Detect which cell encompasses the target text, then output its (X, Y) center coordinate. 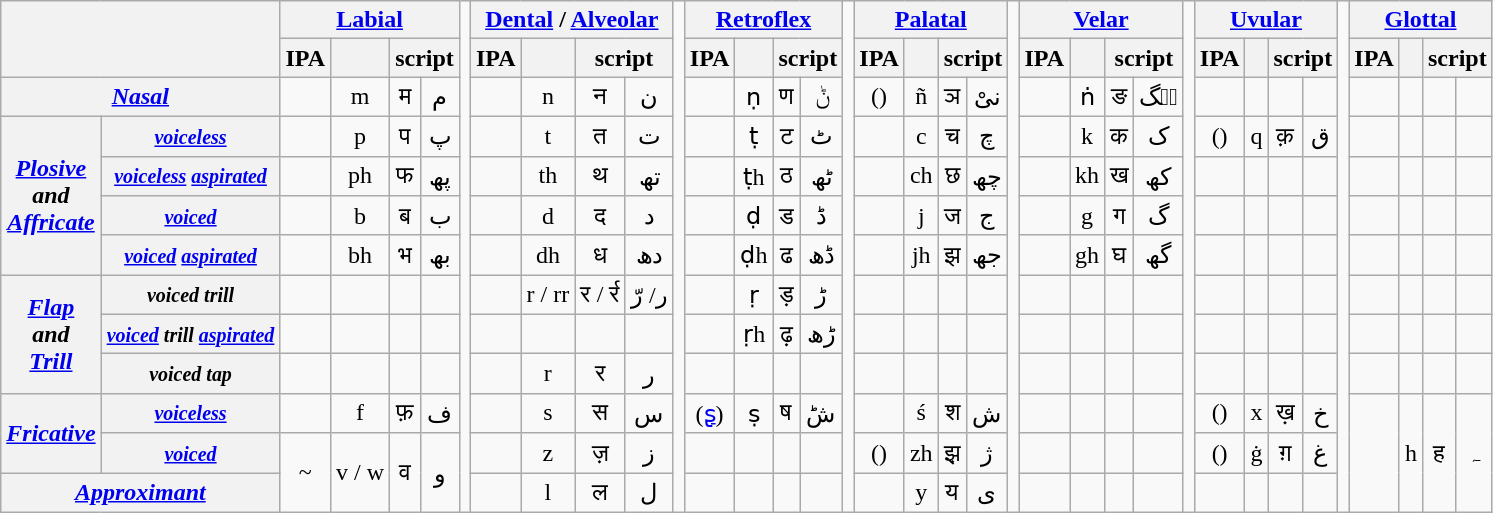
ز (649, 453)
भ (406, 255)
خ (1320, 413)
ڑھ (822, 334)
Palatal (931, 20)
د (649, 216)
چ (987, 136)
ढ़ (786, 334)
ṇ (754, 97)
ṣ (754, 413)
kh (1088, 176)
च (952, 136)
گ (1159, 216)
ج (987, 216)
Retroflex (763, 20)
र / र्र (600, 295)
व (406, 472)
ہ (1474, 452)
ب (440, 216)
FlapandTrill (51, 334)
ह (1438, 452)
ज (952, 216)
و (440, 472)
र (600, 374)
ن (649, 97)
voiced trill aspirated (190, 334)
ख़ (1286, 413)
झ़ (952, 453)
m (360, 97)
بھ (440, 255)
(ʂ) (710, 413)
bh (360, 255)
ध (600, 255)
Approximant (140, 492)
voiced tap (190, 374)
ق (1320, 136)
n (548, 97)
z (548, 453)
voiced aspirated (190, 255)
Labial (370, 20)
ٹھ (822, 176)
ñ (921, 97)
Nasal (140, 97)
r (548, 374)
p (360, 136)
t (548, 136)
voiced trill (190, 295)
پ (440, 136)
ज़ (600, 453)
झ (952, 255)
م (440, 97)
k (1088, 136)
ल (600, 492)
ś (921, 413)
ड़ (786, 295)
ژ (987, 453)
ف (440, 413)
v / w (360, 472)
r / rr (548, 295)
ड (786, 216)
ṛ (754, 295)
त (600, 136)
ی (987, 492)
ڈ (822, 216)
ṛh (754, 334)
ڑ (822, 295)
ṅ (1088, 97)
تھ (649, 176)
zh (921, 453)
ङ (1120, 97)
ݨ (822, 97)
x (1256, 413)
म (406, 97)
ण (786, 97)
ch (921, 176)
छ (952, 176)
س (649, 413)
Velar (1101, 20)
ṭh (754, 176)
Uvular (1266, 20)
य (952, 492)
Dental / Alveolar (572, 20)
Fricative (51, 432)
c (921, 136)
PlosiveandAffricate (51, 195)
j (921, 216)
l (548, 492)
ख (1120, 176)
ن٘گ (1159, 97)
ट (786, 136)
श (952, 413)
~ (306, 472)
شؕ (822, 413)
प (406, 136)
Glottal (1420, 20)
نیْ (987, 97)
ت (649, 136)
न (600, 97)
s (548, 413)
घ (1120, 255)
ग़ (1286, 453)
d (548, 216)
کھ (1159, 176)
غ (1320, 453)
क़ (1286, 136)
پھ (440, 176)
ष (786, 413)
ḍh (754, 255)
q (1256, 136)
dh (548, 255)
jh (921, 255)
ph (360, 176)
f (360, 413)
g (1088, 216)
th (548, 176)
ل (649, 492)
ٹ (822, 136)
ढ (786, 255)
دھ (649, 255)
h (1410, 452)
ञ (952, 97)
फ़ (406, 413)
b (360, 216)
ر (649, 374)
ब (406, 216)
چھ (987, 176)
ठ (786, 176)
voiceless aspirated (190, 176)
y (921, 492)
ک (1159, 136)
फ (406, 176)
gh (1088, 255)
ڈھ (822, 255)
گھ (1159, 255)
क (1120, 136)
स (600, 413)
جھ (987, 255)
ṭ (754, 136)
ش (987, 413)
ġ (1256, 453)
थ (600, 176)
ر/ رّ (649, 295)
ग (1120, 216)
द (600, 216)
ḍ (754, 216)
